Output the (X, Y) coordinate of the center of the cell containing the given text.  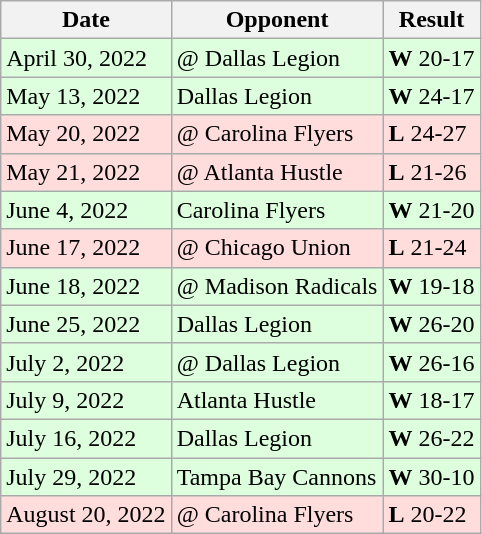
June 25, 2022 (86, 324)
April 30, 2022 (86, 58)
June 17, 2022 (86, 248)
@ Atlanta Hustle (277, 172)
W 21-20 (432, 210)
July 2, 2022 (86, 362)
W 26-22 (432, 438)
May 13, 2022 (86, 96)
June 18, 2022 (86, 286)
L 21-26 (432, 172)
@ Chicago Union (277, 248)
June 4, 2022 (86, 210)
August 20, 2022 (86, 515)
July 16, 2022 (86, 438)
L 21-24 (432, 248)
May 20, 2022 (86, 134)
Atlanta Hustle (277, 400)
Result (432, 20)
L 24-27 (432, 134)
L 20-22 (432, 515)
July 9, 2022 (86, 400)
@ Madison Radicals (277, 286)
Carolina Flyers (277, 210)
W 20-17 (432, 58)
July 29, 2022 (86, 477)
May 21, 2022 (86, 172)
Tampa Bay Cannons (277, 477)
W 26-20 (432, 324)
Opponent (277, 20)
W 30-10 (432, 477)
W 18-17 (432, 400)
Date (86, 20)
W 19-18 (432, 286)
W 24-17 (432, 96)
W 26-16 (432, 362)
